From the cell containing the given text, extract its center point as (x, y) coordinate. 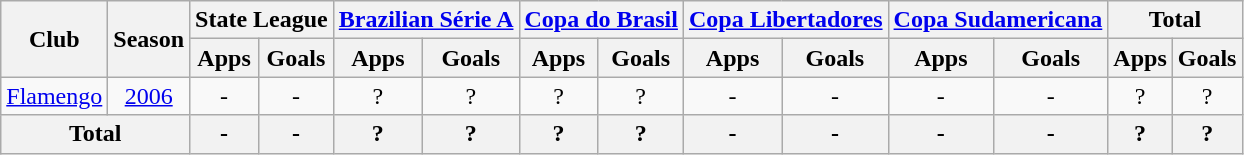
Copa Libertadores (786, 20)
Flamengo (54, 96)
Club (54, 39)
State League (262, 20)
2006 (149, 96)
Brazilian Série A (426, 20)
Copa do Brasil (601, 20)
Copa Sudamericana (998, 20)
Season (149, 39)
